Output the (x, y) coordinate of the center of the cell containing the given text.  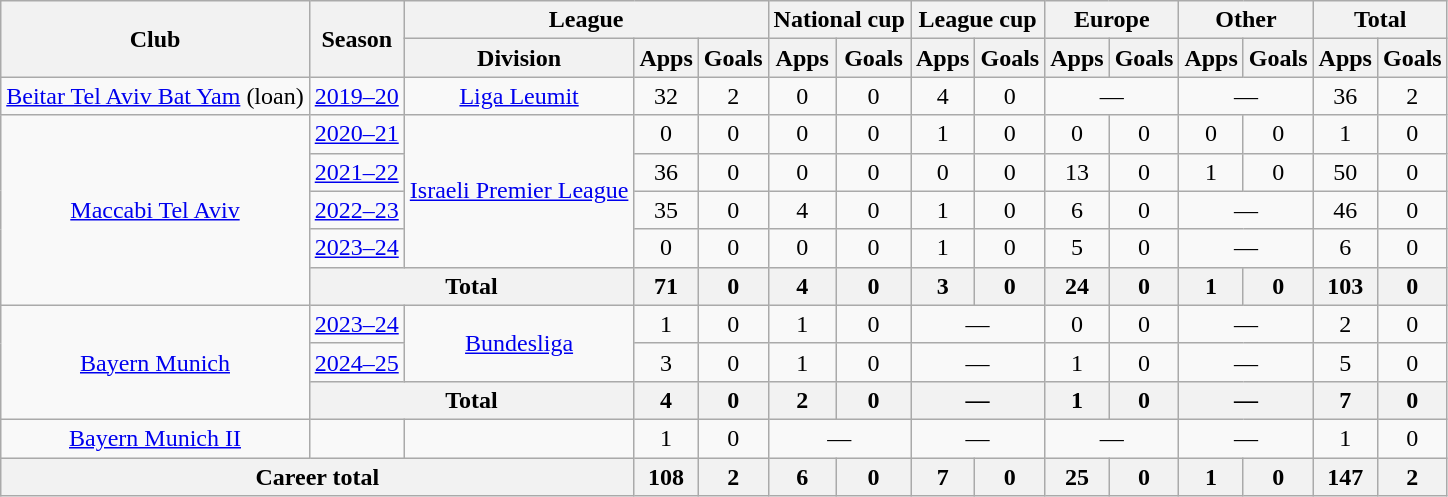
Liga Leumit (519, 96)
108 (666, 477)
46 (1345, 210)
147 (1345, 477)
Israeli Premier League (519, 191)
Europe (1112, 20)
103 (1345, 286)
13 (1077, 172)
32 (666, 96)
2020–21 (356, 134)
Bundesliga (519, 343)
Season (356, 39)
Division (519, 58)
Career total (318, 477)
National cup (839, 20)
25 (1077, 477)
2019–20 (356, 96)
Bayern Munich (155, 362)
Bayern Munich II (155, 438)
Beitar Tel Aviv Bat Yam (loan) (155, 96)
35 (666, 210)
50 (1345, 172)
2021–22 (356, 172)
League cup (977, 20)
Other (1246, 20)
2024–25 (356, 362)
24 (1077, 286)
Maccabi Tel Aviv (155, 210)
71 (666, 286)
2022–23 (356, 210)
Club (155, 39)
League (586, 20)
